Scan for the cell matching the given text and deliver its (X, Y) coordinate at center. 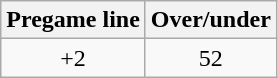
+2 (74, 58)
Over/under (210, 20)
Pregame line (74, 20)
52 (210, 58)
